Provide the (X, Y) coordinate of the cell's center where the given text is located.  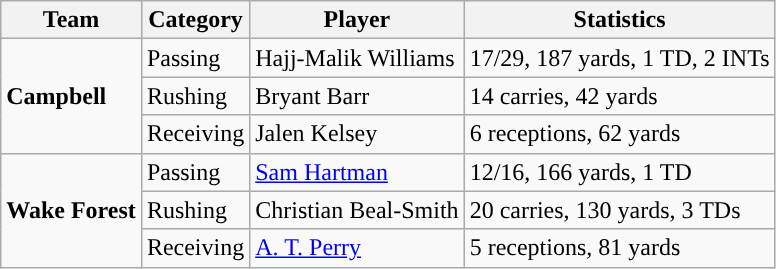
Campbell (72, 96)
6 receptions, 62 yards (620, 134)
5 receptions, 81 yards (620, 248)
Sam Hartman (357, 172)
A. T. Perry (357, 248)
14 carries, 42 yards (620, 96)
Hajj-Malik Williams (357, 58)
Wake Forest (72, 210)
Statistics (620, 20)
17/29, 187 yards, 1 TD, 2 INTs (620, 58)
Jalen Kelsey (357, 134)
Team (72, 20)
Player (357, 20)
20 carries, 130 yards, 3 TDs (620, 210)
12/16, 166 yards, 1 TD (620, 172)
Bryant Barr (357, 96)
Category (195, 20)
Christian Beal-Smith (357, 210)
